Return [X, Y] of the center of cell containing provided text 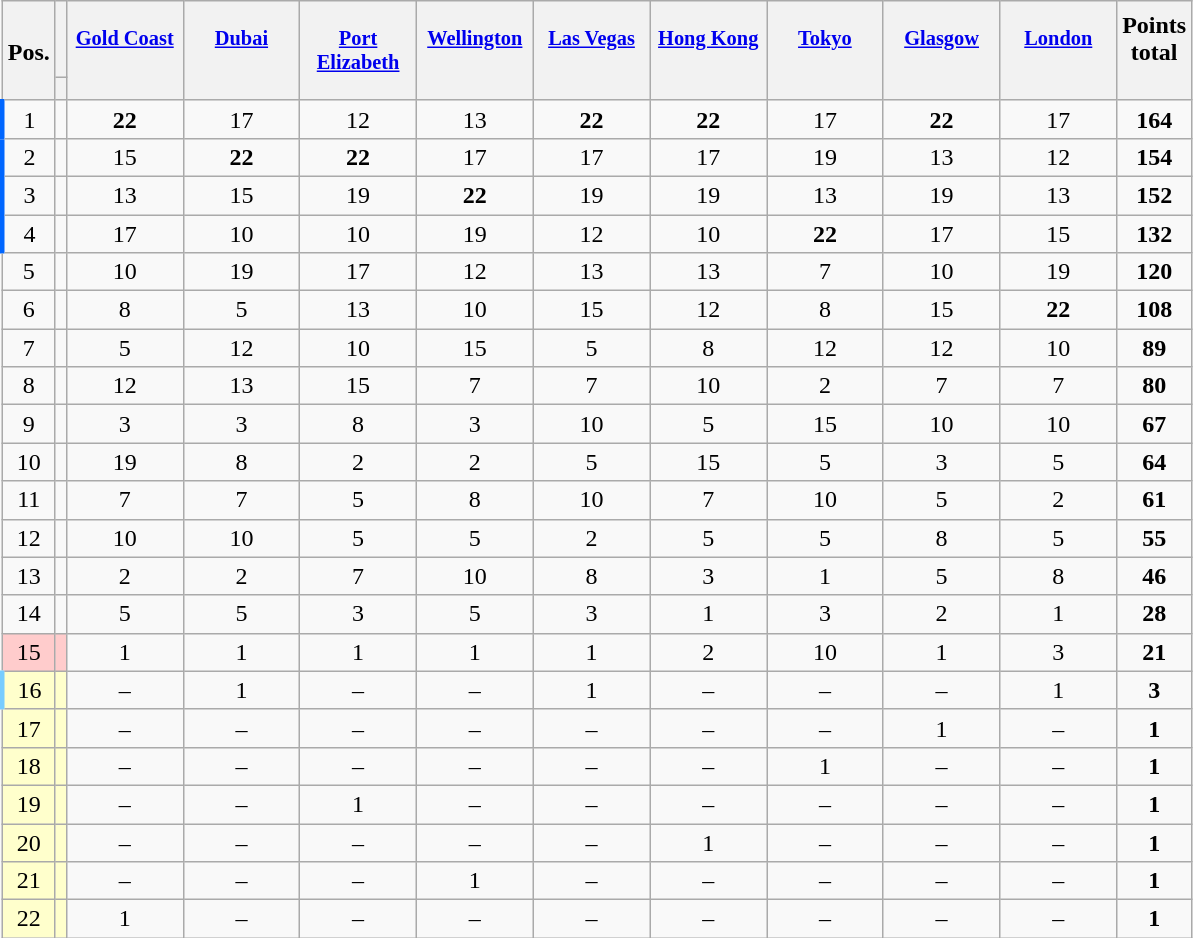
67 [1154, 424]
132 [1154, 233]
Dubai [242, 39]
18 [28, 766]
152 [1154, 195]
London [1058, 39]
55 [1154, 538]
Pos. [28, 39]
Pointstotal [1154, 39]
Wellington [474, 39]
PortElizabeth [358, 39]
89 [1154, 348]
Glasgow [942, 39]
11 [28, 500]
28 [1154, 614]
154 [1154, 157]
20 [28, 843]
Las Vegas [592, 39]
64 [1154, 462]
16 [28, 690]
61 [1154, 500]
120 [1154, 272]
6 [28, 310]
164 [1154, 119]
46 [1154, 576]
4 [28, 233]
80 [1154, 386]
Hong Kong [708, 39]
14 [28, 614]
Tokyo [826, 39]
Gold Coast [124, 39]
9 [28, 424]
108 [1154, 310]
